Find where the given text appears and provide that cell's center as [x, y] coordinate. 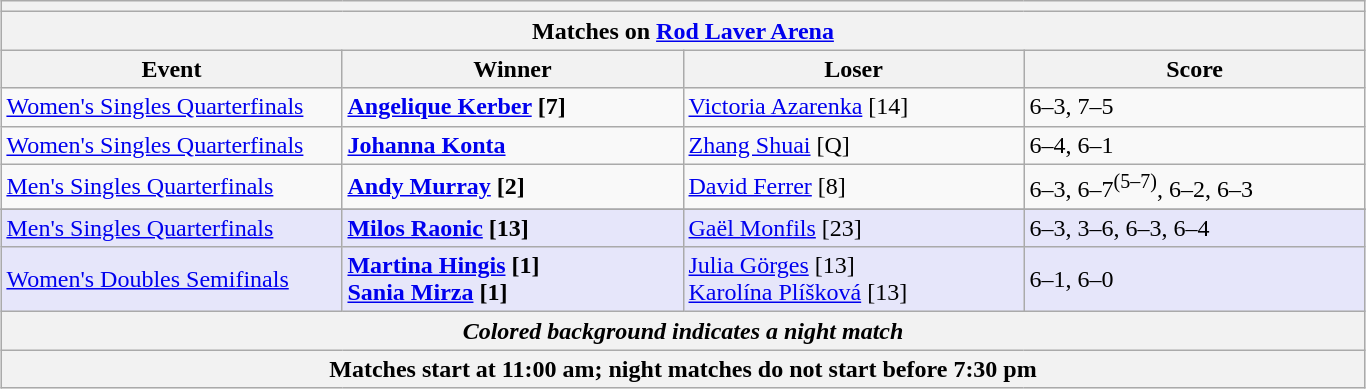
Victoria Azarenka [14] [854, 107]
Johanna Konta [512, 145]
Score [1194, 69]
6–3, 6–7(5–7), 6–2, 6–3 [1194, 186]
Colored background indicates a night match [683, 331]
Andy Murray [2] [512, 186]
Matches start at 11:00 am; night matches do not start before 7:30 pm [683, 369]
6–1, 6–0 [1194, 280]
Zhang Shuai [Q] [854, 145]
Event [172, 69]
Women's Doubles Semifinals [172, 280]
Milos Raonic [13] [512, 228]
Winner [512, 69]
6–4, 6–1 [1194, 145]
Loser [854, 69]
6–3, 7–5 [1194, 107]
6–3, 3–6, 6–3, 6–4 [1194, 228]
Gaël Monfils [23] [854, 228]
Julia Görges [13] Karolína Plíšková [13] [854, 280]
David Ferrer [8] [854, 186]
Angelique Kerber [7] [512, 107]
Matches on Rod Laver Arena [683, 31]
Martina Hingis [1] Sania Mirza [1] [512, 280]
